Search for the cell housing the specified text and yield its [X, Y] center coordinate. 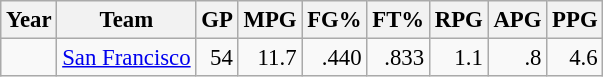
4.6 [575, 58]
54 [217, 58]
11.7 [270, 58]
.833 [398, 58]
GP [217, 20]
.440 [334, 58]
RPG [458, 20]
PPG [575, 20]
FG% [334, 20]
MPG [270, 20]
APG [518, 20]
.8 [518, 58]
Team [126, 20]
1.1 [458, 58]
Year [29, 20]
FT% [398, 20]
San Francisco [126, 58]
